Determine the (x, y) coordinate at the center of the cell enclosing the given text.  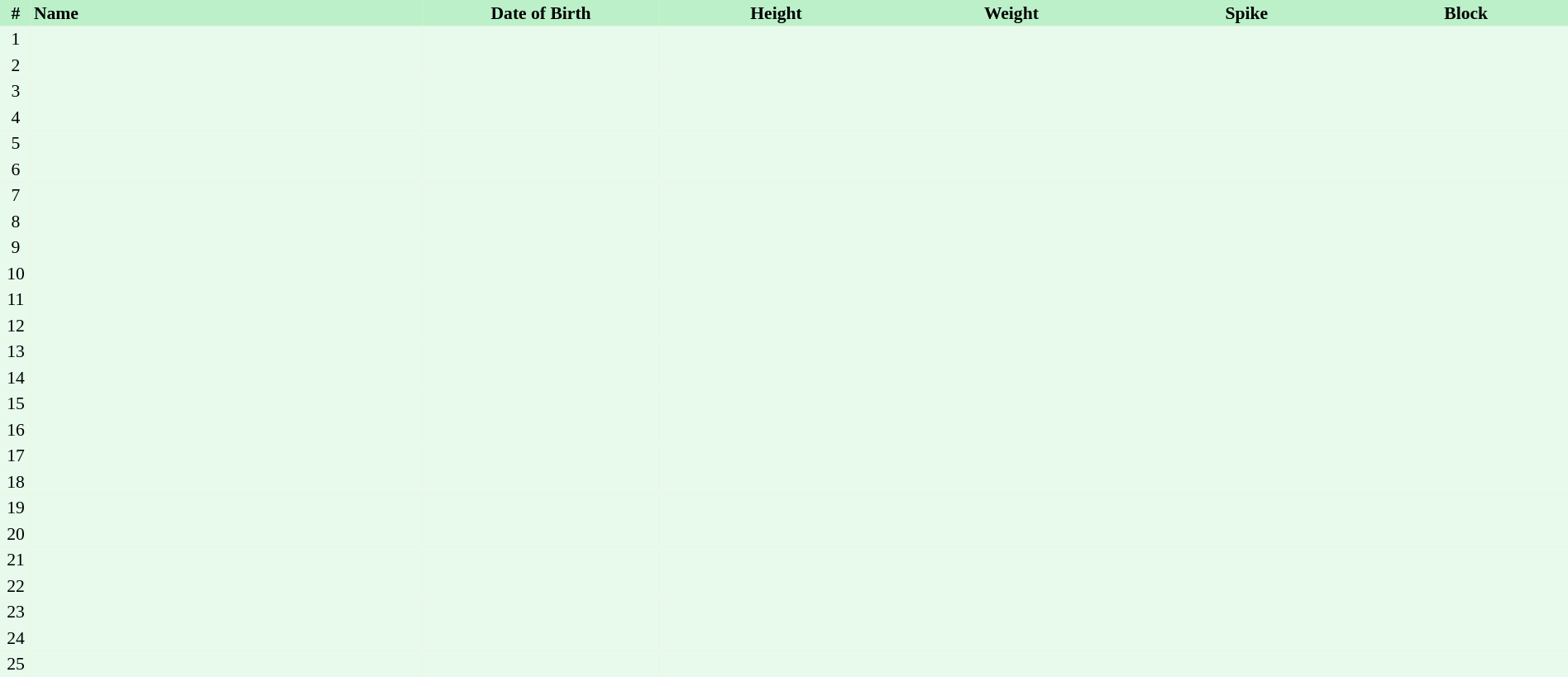
4 (16, 117)
18 (16, 482)
2 (16, 65)
# (16, 13)
7 (16, 195)
24 (16, 638)
Weight (1011, 13)
Date of Birth (541, 13)
3 (16, 91)
21 (16, 560)
9 (16, 248)
Block (1465, 13)
Name (227, 13)
Spike (1246, 13)
1 (16, 40)
14 (16, 378)
16 (16, 430)
Height (776, 13)
11 (16, 299)
22 (16, 586)
10 (16, 274)
15 (16, 403)
8 (16, 222)
19 (16, 508)
17 (16, 456)
13 (16, 352)
23 (16, 612)
20 (16, 534)
12 (16, 326)
5 (16, 144)
6 (16, 169)
